Scan for the cell matching the given text and deliver its [x, y] coordinate at center. 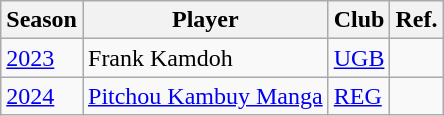
Season [42, 20]
Club [359, 20]
Pitchou Kambuy Manga [205, 96]
Ref. [416, 20]
2024 [42, 96]
REG [359, 96]
Player [205, 20]
UGB [359, 58]
2023 [42, 58]
Frank Kamdoh [205, 58]
